Capture the cell that displays the provided text and extract its (x, y) central coordinate. 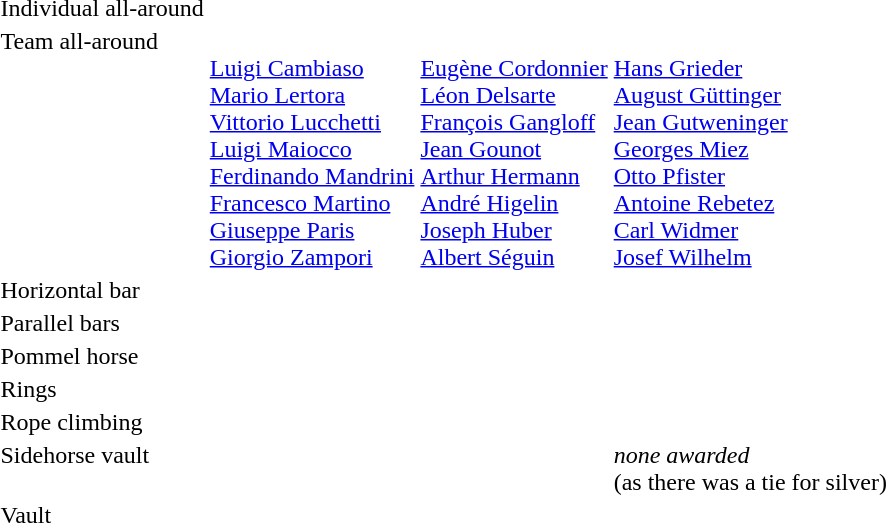
Eugène CordonnierLéon DelsarteFrançois GangloffJean GounotArthur HermannAndré HigelinJoseph HuberAlbert Séguin (514, 149)
Luigi CambiasoMario LertoraVittorio LucchettiLuigi MaioccoFerdinando MandriniFrancesco MartinoGiuseppe ParisGiorgio Zampori (312, 149)
